Identify which cell holds the provided text, then report its [x, y] central coordinate. 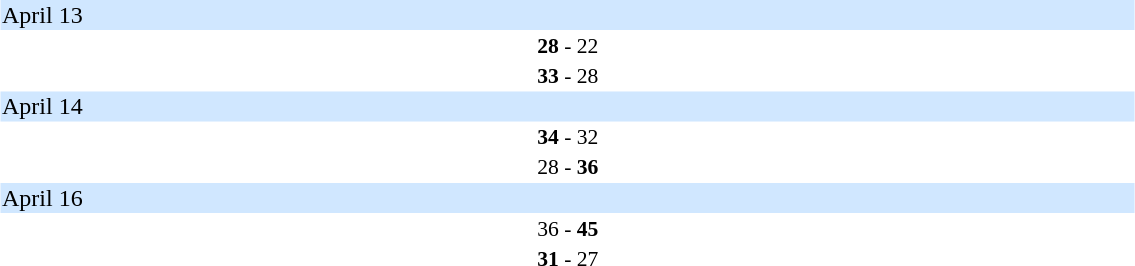
36 - 45 [568, 228]
33 - 28 [568, 76]
34 - 32 [568, 137]
28 - 36 [568, 167]
April 16 [568, 198]
April 14 [568, 107]
April 13 [568, 15]
28 - 22 [568, 46]
